Extract the (X, Y) coordinate from the center of the cell holding the provided text.  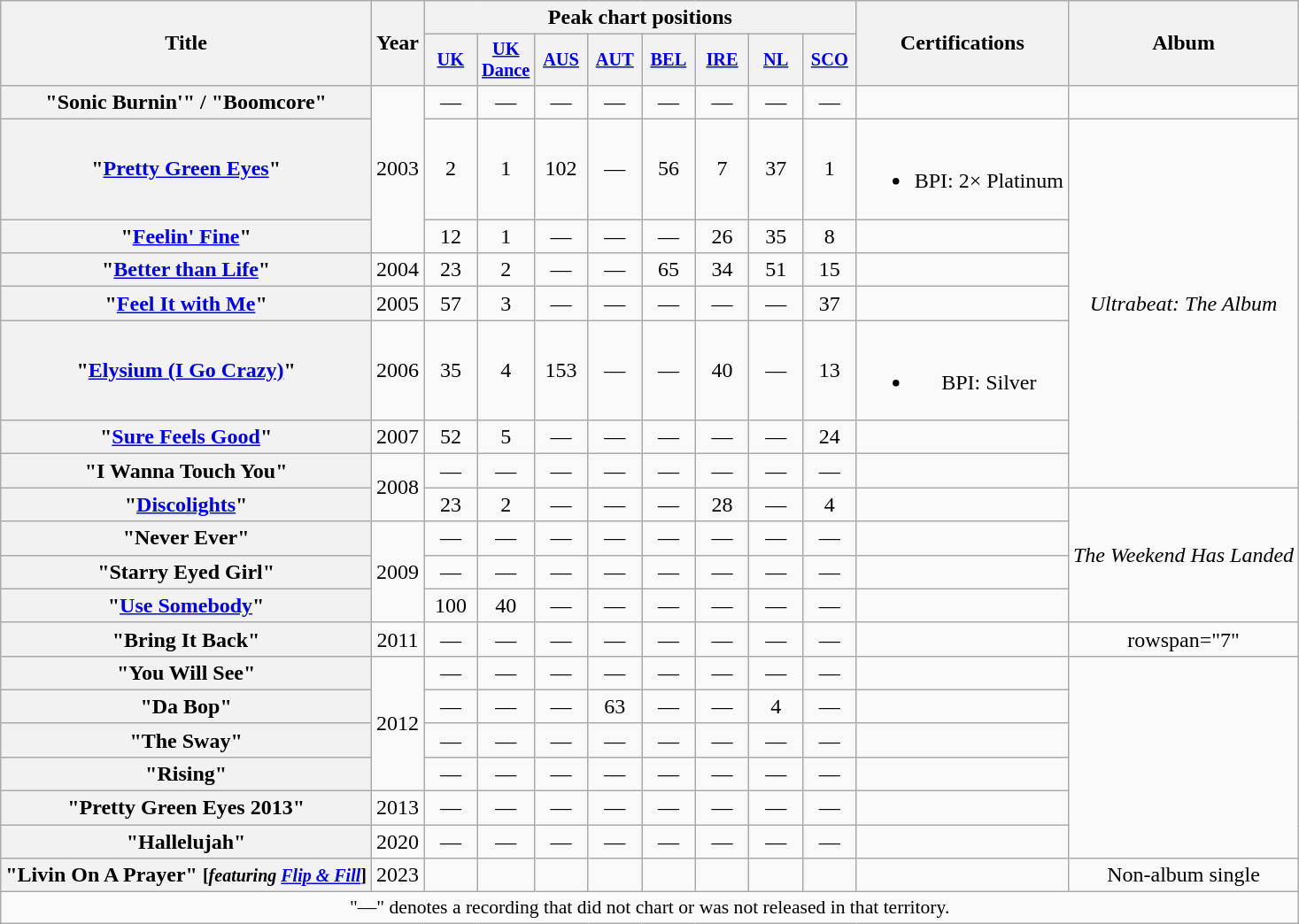
24 (831, 437)
65 (669, 270)
"Da Bop" (186, 706)
63 (615, 706)
15 (831, 270)
"—" denotes a recording that did not chart or was not released in that territory. (650, 908)
Ultrabeat: The Album (1183, 304)
56 (669, 170)
12 (452, 236)
"Sonic Burnin'" / "Boomcore" (186, 102)
8 (831, 236)
2023 (397, 875)
"You Will See" (186, 673)
26 (723, 236)
rowspan="7" (1183, 639)
BPI: 2× Platinum (962, 170)
2006 (397, 370)
100 (452, 605)
BPI: Silver (962, 370)
57 (452, 304)
"Never Ever" (186, 538)
52 (452, 437)
2020 (397, 842)
Certifications (962, 43)
"Discolights" (186, 504)
"Feel It with Me" (186, 304)
"Starry Eyed Girl" (186, 572)
28 (723, 504)
"Better than Life" (186, 270)
AUS (561, 60)
34 (723, 270)
AUT (615, 60)
UK Dance (506, 60)
Album (1183, 43)
2004 (397, 270)
2011 (397, 639)
2007 (397, 437)
2005 (397, 304)
102 (561, 170)
2012 (397, 723)
2008 (397, 488)
153 (561, 370)
3 (506, 304)
BEL (669, 60)
"Pretty Green Eyes" (186, 170)
UK (452, 60)
"Feelin' Fine" (186, 236)
"Livin On A Prayer" [featuring Flip & Fill] (186, 875)
"I Wanna Touch You" (186, 471)
NL (776, 60)
"Rising" (186, 774)
"Bring It Back" (186, 639)
"Use Somebody" (186, 605)
The Weekend Has Landed (1183, 555)
51 (776, 270)
Non-album single (1183, 875)
Year (397, 43)
"Elysium (I Go Crazy)" (186, 370)
2013 (397, 808)
"Sure Feels Good" (186, 437)
7 (723, 170)
Peak chart positions (641, 18)
Title (186, 43)
2009 (397, 572)
5 (506, 437)
13 (831, 370)
"Pretty Green Eyes 2013" (186, 808)
"Hallelujah" (186, 842)
IRE (723, 60)
SCO (831, 60)
"The Sway" (186, 740)
2003 (397, 168)
